Locate the cell with the specified text and output its [x, y] center coordinate. 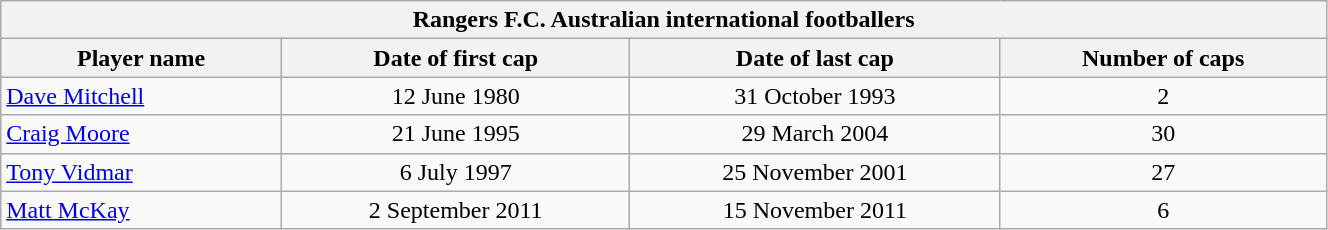
25 November 2001 [815, 172]
Date of last cap [815, 58]
12 June 1980 [456, 96]
15 November 2011 [815, 210]
Rangers F.C. Australian international footballers [664, 20]
Matt McKay [142, 210]
30 [1164, 134]
27 [1164, 172]
2 [1164, 96]
Craig Moore [142, 134]
2 September 2011 [456, 210]
29 March 2004 [815, 134]
31 October 1993 [815, 96]
Player name [142, 58]
Date of first cap [456, 58]
Number of caps [1164, 58]
Dave Mitchell [142, 96]
Tony Vidmar [142, 172]
21 June 1995 [456, 134]
6 [1164, 210]
6 July 1997 [456, 172]
